Determine the (X, Y) coordinate at the center of the cell enclosing the given text.  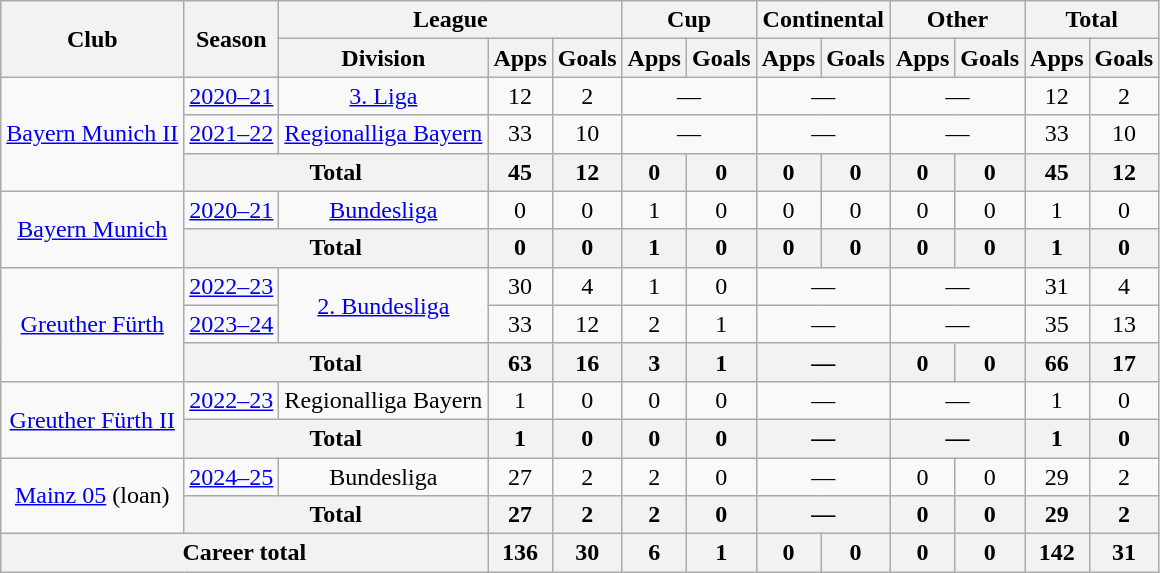
66 (1057, 362)
Bayern Munich (92, 229)
2021–22 (232, 134)
Club (92, 39)
2023–24 (232, 324)
3. Liga (384, 96)
Greuther Fürth (92, 324)
Division (384, 58)
2024–25 (232, 477)
Career total (244, 553)
136 (520, 553)
35 (1057, 324)
2. Bundesliga (384, 305)
Greuther Fürth II (92, 419)
3 (654, 362)
Continental (823, 20)
16 (587, 362)
Bayern Munich II (92, 134)
142 (1057, 553)
6 (654, 553)
17 (1124, 362)
Cup (689, 20)
Mainz 05 (loan) (92, 496)
Other (957, 20)
13 (1124, 324)
63 (520, 362)
Season (232, 39)
League (450, 20)
